Provide the [x, y] coordinate of the cell's center where the given text is located.  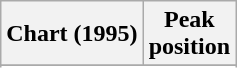
Peakposition [189, 34]
Chart (1995) [72, 34]
